Identify which cell holds the provided text, then report its (x, y) central coordinate. 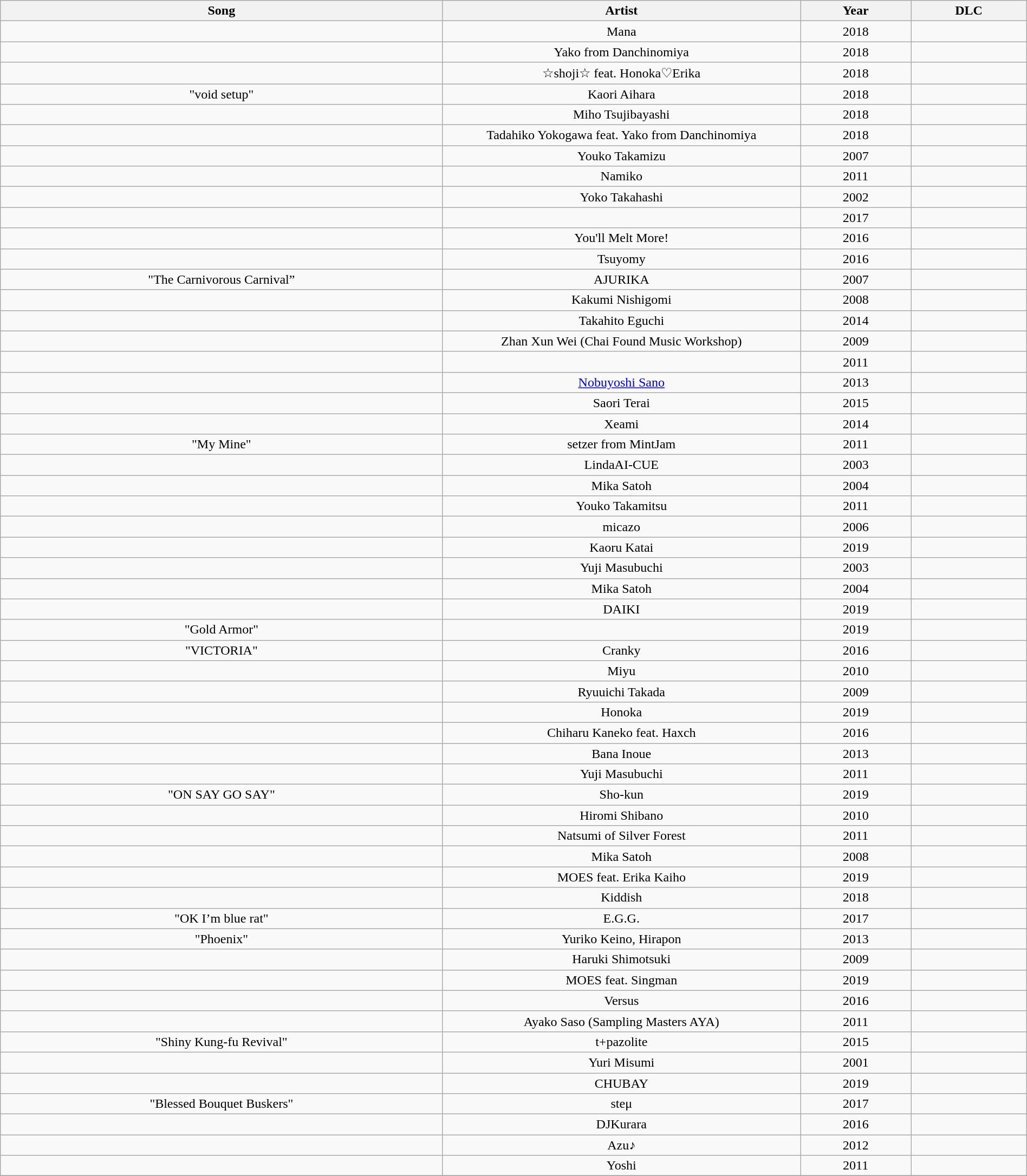
Kakumi Nishigomi (622, 300)
Youko Takamitsu (622, 506)
setzer from MintJam (622, 445)
Natsumi of Silver Forest (622, 836)
micazo (622, 527)
Mana (622, 31)
Cranky (622, 650)
"Phoenix" (222, 939)
"Blessed Bouquet Buskers" (222, 1104)
MOES feat. Singman (622, 980)
DAIKI (622, 609)
"VICTORIA" (222, 650)
Miyu (622, 671)
Honoka (622, 712)
Youko Takamizu (622, 156)
Miho Tsujibayashi (622, 115)
Bana Inoue (622, 753)
Haruki Shimotsuki (622, 959)
"void setup" (222, 94)
"Shiny Kung-fu Revival" (222, 1042)
Yoko Takahashi (622, 197)
Kaoru Katai (622, 547)
Yuriko Keino, Hirapon (622, 939)
2001 (856, 1062)
Xeami (622, 424)
Sho-kun (622, 795)
AJURIKA (622, 279)
MOES feat. Erika Kaiho (622, 877)
☆shoji☆ feat. Honoka♡Erika (622, 73)
"Gold Armor" (222, 630)
2002 (856, 197)
Yoshi (622, 1166)
Artist (622, 11)
Yako from Danchinomiya (622, 52)
Chiharu Kaneko feat. Haxch (622, 733)
"My Mine" (222, 445)
Song (222, 11)
2012 (856, 1145)
Tsuyomy (622, 259)
2006 (856, 527)
Zhan Xun Wei (Chai Found Music Workshop) (622, 341)
"ON SAY GO SAY" (222, 795)
Takahito Eguchi (622, 321)
LindaAI-CUE (622, 465)
Kaori Aihara (622, 94)
Saori Terai (622, 403)
steμ (622, 1104)
"OK I’m blue rat" (222, 918)
Year (856, 11)
Kiddish (622, 898)
Yuri Misumi (622, 1062)
Ayako Saso (Sampling Masters AYA) (622, 1021)
E.G.G. (622, 918)
DJKurara (622, 1125)
You'll Melt More! (622, 238)
DLC (968, 11)
Tadahiko Yokogawa feat. Yako from Danchinomiya (622, 135)
CHUBAY (622, 1083)
Hiromi Shibano (622, 815)
Ryuuichi Takada (622, 691)
"The Carnivorous Carnival” (222, 279)
Nobuyoshi Sano (622, 382)
t+pazolite (622, 1042)
Namiko (622, 177)
Azu♪ (622, 1145)
Versus (622, 1001)
